Determine the [X, Y] coordinate at the center of the cell enclosing the given text.  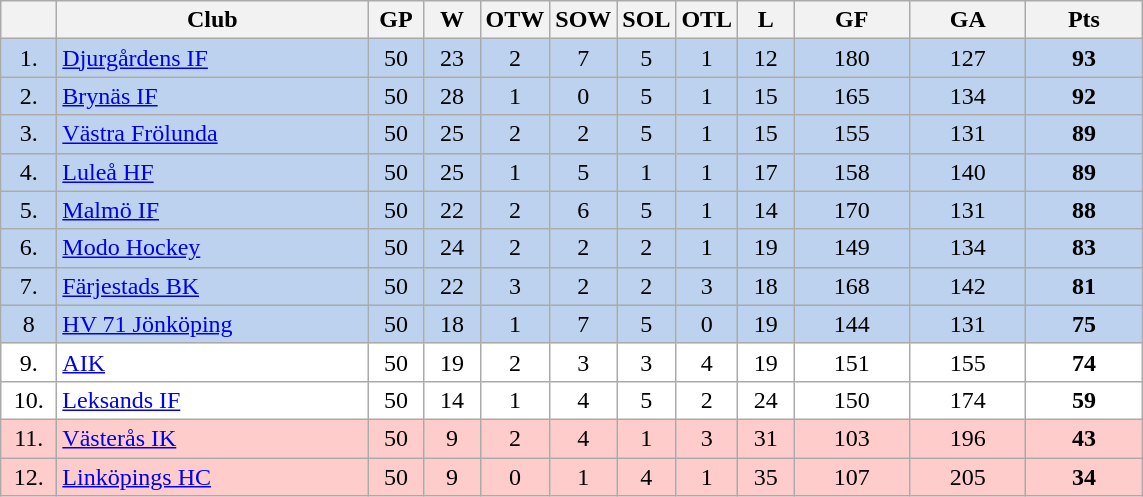
5. [29, 210]
142 [968, 286]
SOW [584, 20]
HV 71 Jönköping [212, 324]
3. [29, 134]
4. [29, 172]
17 [766, 172]
1. [29, 58]
107 [852, 477]
7. [29, 286]
Luleå HF [212, 172]
150 [852, 400]
174 [968, 400]
6. [29, 248]
165 [852, 96]
8 [29, 324]
205 [968, 477]
Västra Frölunda [212, 134]
2. [29, 96]
196 [968, 438]
OTL [707, 20]
151 [852, 362]
81 [1084, 286]
11. [29, 438]
6 [584, 210]
Modo Hockey [212, 248]
144 [852, 324]
L [766, 20]
Malmö IF [212, 210]
75 [1084, 324]
SOL [646, 20]
83 [1084, 248]
103 [852, 438]
43 [1084, 438]
93 [1084, 58]
168 [852, 286]
Linköpings HC [212, 477]
140 [968, 172]
AIK [212, 362]
Djurgårdens IF [212, 58]
W [452, 20]
34 [1084, 477]
Club [212, 20]
GF [852, 20]
Leksands IF [212, 400]
180 [852, 58]
74 [1084, 362]
88 [1084, 210]
10. [29, 400]
9. [29, 362]
92 [1084, 96]
23 [452, 58]
149 [852, 248]
Pts [1084, 20]
12. [29, 477]
28 [452, 96]
35 [766, 477]
59 [1084, 400]
GP [396, 20]
158 [852, 172]
170 [852, 210]
Västerås IK [212, 438]
OTW [515, 20]
12 [766, 58]
31 [766, 438]
GA [968, 20]
127 [968, 58]
Färjestads BK [212, 286]
Brynäs IF [212, 96]
